Provide the [x, y] coordinate of the cell's center where the given text is located.  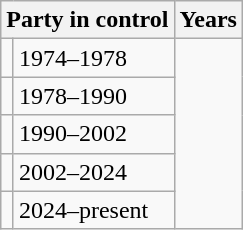
Years [208, 20]
2024–present [94, 210]
2002–2024 [94, 172]
1974–1978 [94, 58]
Party in control [88, 20]
1990–2002 [94, 134]
1978–1990 [94, 96]
